Pinpoint the cell where the given text exists, returning its (X, Y) midpoint coordinate. 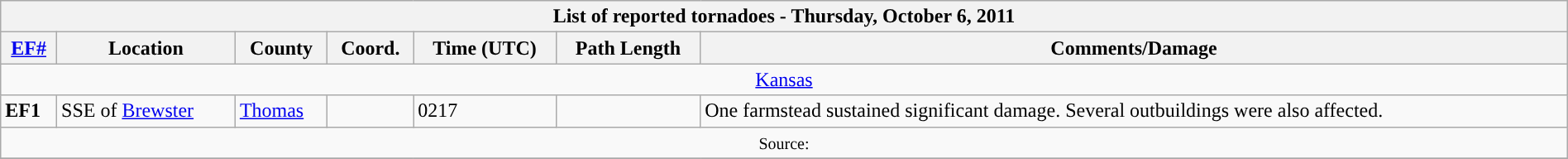
County (281, 48)
Coord. (370, 48)
Thomas (281, 111)
List of reported tornadoes - Thursday, October 6, 2011 (784, 17)
EF# (29, 48)
0217 (485, 111)
One farmstead sustained significant damage. Several outbuildings were also affected. (1134, 111)
Comments/Damage (1134, 48)
Time (UTC) (485, 48)
EF1 (29, 111)
SSE of Brewster (146, 111)
Kansas (784, 79)
Path Length (629, 48)
Location (146, 48)
Source: (784, 142)
